Locate the cell with the specified text and output its (x, y) center coordinate. 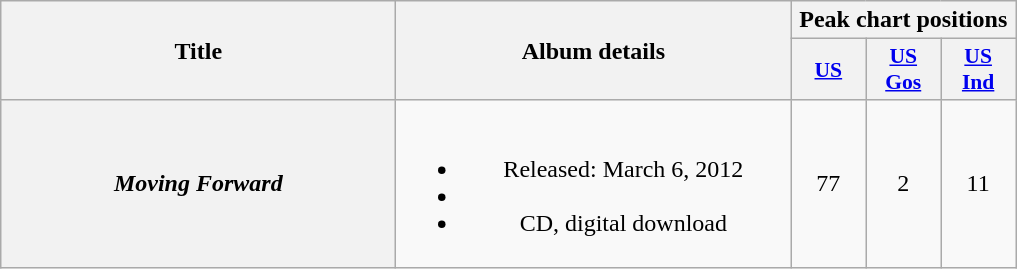
USGos (904, 70)
Peak chart positions (904, 20)
Title (198, 50)
US (828, 70)
Moving Forward (198, 184)
Album details (594, 50)
77 (828, 184)
Released: March 6, 2012CD, digital download (594, 184)
USInd (978, 70)
11 (978, 184)
2 (904, 184)
